Scan for the cell matching the given text and deliver its (x, y) coordinate at center. 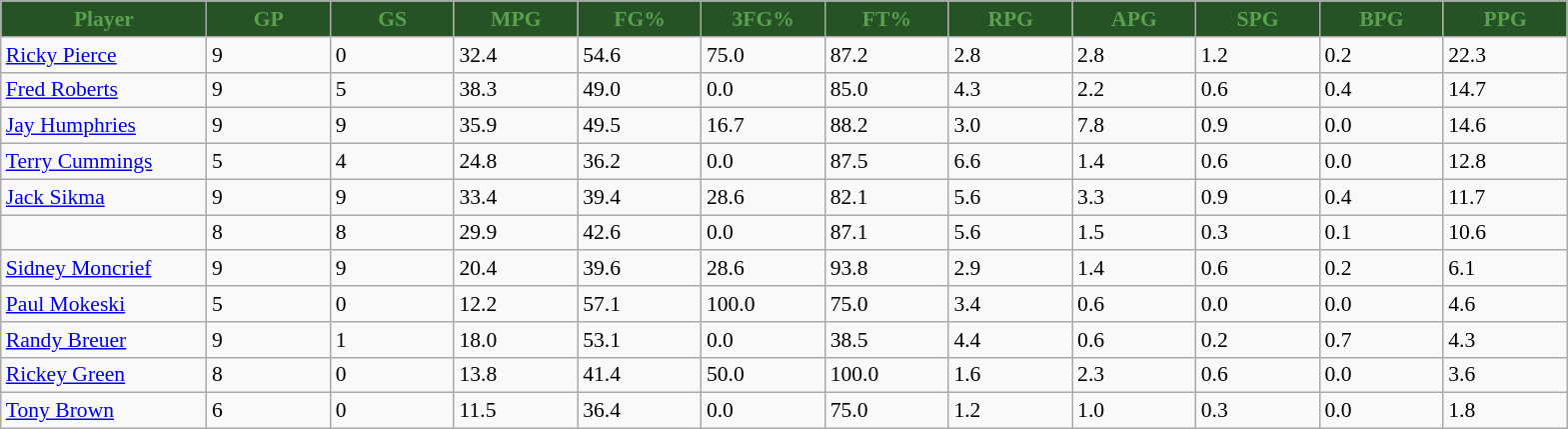
PPG (1505, 19)
1 (393, 340)
53.1 (640, 340)
BPG (1381, 19)
GS (393, 19)
Player (104, 19)
49.5 (640, 126)
36.4 (640, 411)
Sidney Moncrief (104, 269)
0.1 (1381, 233)
42.6 (640, 233)
FT% (887, 19)
11.7 (1505, 197)
2.9 (1010, 269)
14.6 (1505, 126)
RPG (1010, 19)
3.0 (1010, 126)
1.6 (1010, 375)
29.9 (516, 233)
24.8 (516, 162)
39.4 (640, 197)
2.2 (1134, 90)
12.8 (1505, 162)
49.0 (640, 90)
Rickey Green (104, 375)
Tony Brown (104, 411)
33.4 (516, 197)
87.1 (887, 233)
Ricky Pierce (104, 55)
13.8 (516, 375)
87.2 (887, 55)
GP (269, 19)
1.0 (1134, 411)
14.7 (1505, 90)
38.5 (887, 340)
4.4 (1010, 340)
18.0 (516, 340)
54.6 (640, 55)
22.3 (1505, 55)
88.2 (887, 126)
39.6 (640, 269)
Terry Cummings (104, 162)
3FG% (764, 19)
11.5 (516, 411)
SPG (1258, 19)
87.5 (887, 162)
3.6 (1505, 375)
6.6 (1010, 162)
3.4 (1010, 304)
10.6 (1505, 233)
Jack Sikma (104, 197)
FG% (640, 19)
4.6 (1505, 304)
85.0 (887, 90)
1.5 (1134, 233)
35.9 (516, 126)
50.0 (764, 375)
36.2 (640, 162)
12.2 (516, 304)
APG (1134, 19)
Jay Humphries (104, 126)
Paul Mokeski (104, 304)
0.7 (1381, 340)
MPG (516, 19)
3.3 (1134, 197)
7.8 (1134, 126)
20.4 (516, 269)
32.4 (516, 55)
38.3 (516, 90)
4 (393, 162)
2.3 (1134, 375)
82.1 (887, 197)
57.1 (640, 304)
1.8 (1505, 411)
Fred Roberts (104, 90)
6.1 (1505, 269)
16.7 (764, 126)
93.8 (887, 269)
41.4 (640, 375)
6 (269, 411)
Randy Breuer (104, 340)
